Determine the (X, Y) coordinate at the center of the cell enclosing the given text.  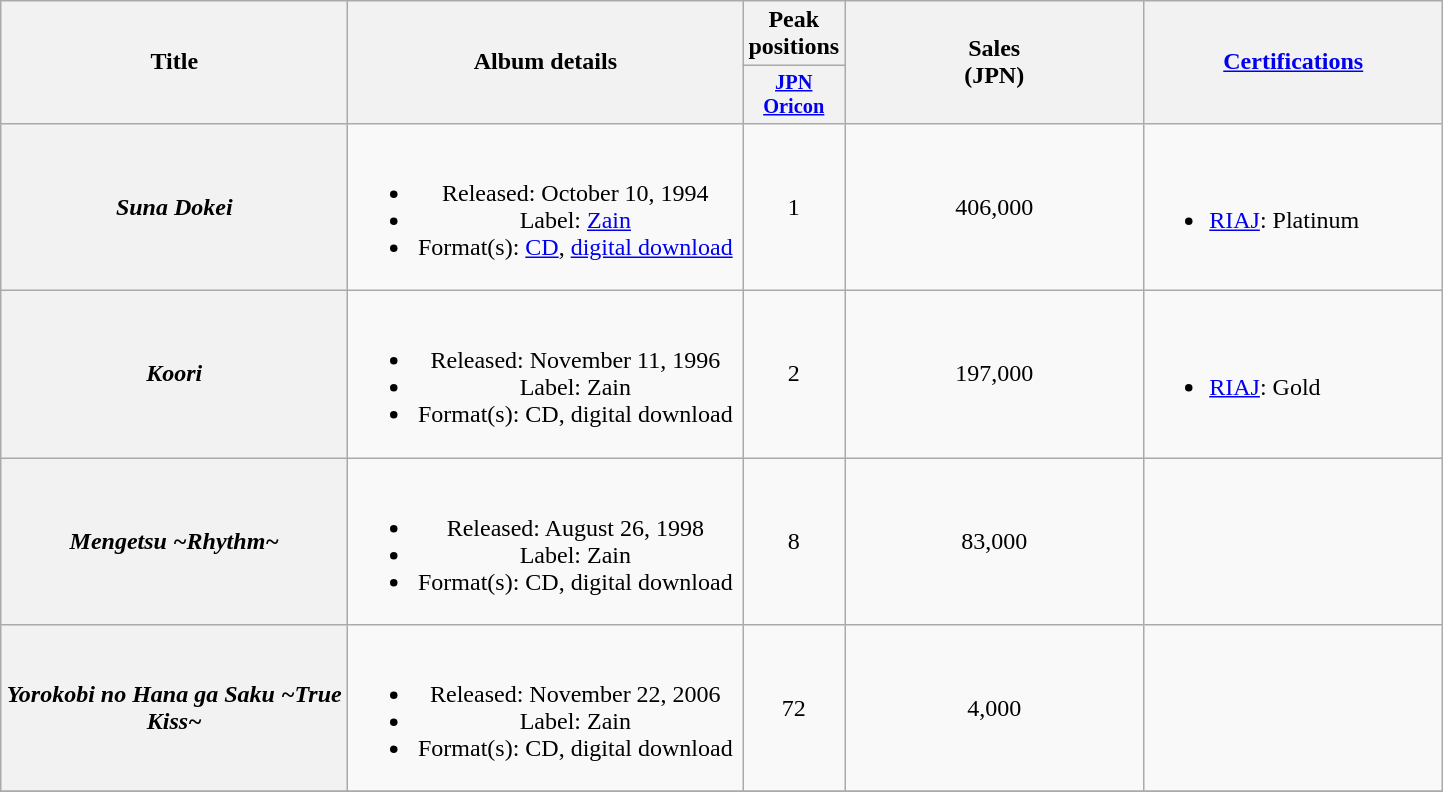
83,000 (994, 542)
2 (794, 374)
Released: August 26, 1998Label: ZainFormat(s): CD, digital download (546, 542)
Koori (174, 374)
Released: November 22, 2006Label: ZainFormat(s): CD, digital download (546, 708)
8 (794, 542)
1 (794, 206)
Album details (546, 62)
Yorokobi no Hana ga Saku ~True Kiss~ (174, 708)
JPNOricon (794, 95)
Released: October 10, 1994Label: ZainFormat(s): CD, digital download (546, 206)
Suna Dokei (174, 206)
Certifications (1294, 62)
RIAJ: Gold (1294, 374)
RIAJ: Platinum (1294, 206)
4,000 (994, 708)
Released: November 11, 1996Label: ZainFormat(s): CD, digital download (546, 374)
197,000 (994, 374)
Mengetsu ~Rhythm~ (174, 542)
406,000 (994, 206)
Sales(JPN) (994, 62)
Title (174, 62)
Peak positions (794, 34)
72 (794, 708)
